Extract the (X, Y) coordinate from the center of the cell holding the provided text.  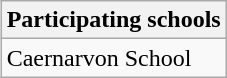
Participating schools (114, 20)
Caernarvon School (114, 58)
